Output the [x, y] coordinate of the center of the cell containing the given text.  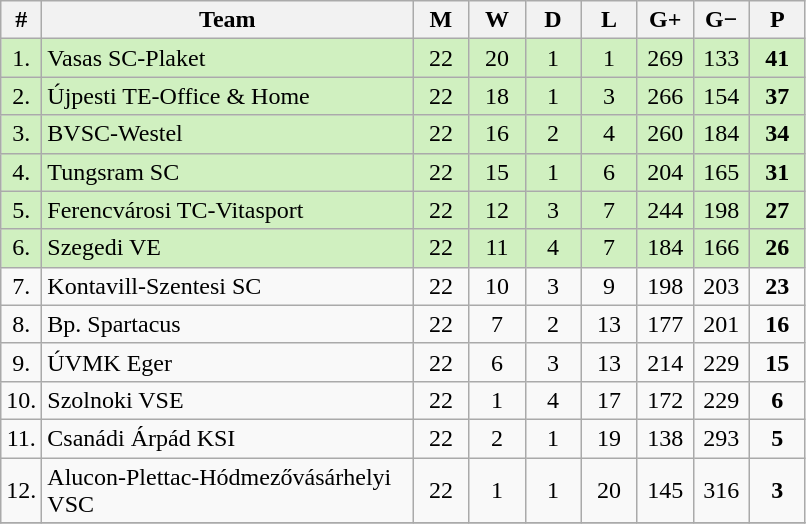
293 [721, 438]
11. [22, 438]
26 [777, 248]
Újpesti TE-Office & Home [228, 96]
201 [721, 324]
41 [777, 58]
ÚVMK Eger [228, 362]
BVSC-Westel [228, 134]
9. [22, 362]
138 [665, 438]
6. [22, 248]
165 [721, 172]
316 [721, 490]
269 [665, 58]
10. [22, 400]
G− [721, 20]
5. [22, 210]
31 [777, 172]
18 [497, 96]
G+ [665, 20]
17 [609, 400]
8. [22, 324]
172 [665, 400]
177 [665, 324]
154 [721, 96]
260 [665, 134]
10 [497, 286]
214 [665, 362]
133 [721, 58]
Alucon-Plettac-Hódmezővásárhelyi VSC [228, 490]
11 [497, 248]
Vasas SC-Plaket [228, 58]
37 [777, 96]
5 [777, 438]
Bp. Spartacus [228, 324]
203 [721, 286]
Ferencvárosi TC-Vitasport [228, 210]
244 [665, 210]
Csanádi Árpád KSI [228, 438]
266 [665, 96]
3. [22, 134]
M [441, 20]
34 [777, 134]
27 [777, 210]
2. [22, 96]
7. [22, 286]
4. [22, 172]
Szegedi VE [228, 248]
204 [665, 172]
Szolnoki VSE [228, 400]
19 [609, 438]
# [22, 20]
166 [721, 248]
P [777, 20]
12 [497, 210]
12. [22, 490]
Kontavill-Szentesi SC [228, 286]
Team [228, 20]
W [497, 20]
145 [665, 490]
D [553, 20]
L [609, 20]
23 [777, 286]
1. [22, 58]
9 [609, 286]
Tungsram SC [228, 172]
